Return the (X, Y) coordinate for the center point of the cell that contains the specified text.  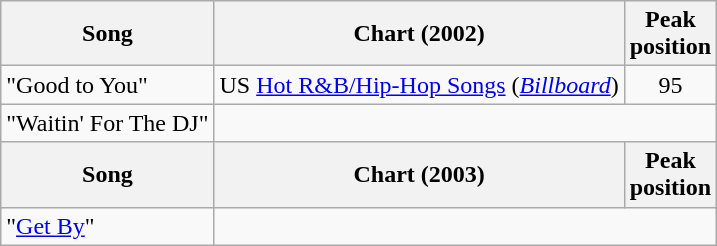
"Get By" (108, 226)
"Good to You" (108, 85)
"Waitin' For The DJ" (108, 123)
Chart (2003) (419, 174)
US Hot R&B/Hip-Hop Songs (Billboard) (419, 85)
95 (670, 85)
Chart (2002) (419, 34)
